Scan for the cell matching the given text and deliver its [X, Y] coordinate at center. 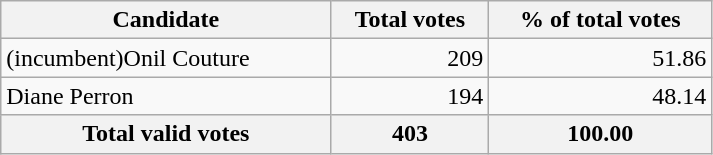
Diane Perron [166, 96]
Total valid votes [166, 134]
(incumbent)Onil Couture [166, 58]
209 [410, 58]
194 [410, 96]
Candidate [166, 20]
Total votes [410, 20]
403 [410, 134]
% of total votes [600, 20]
100.00 [600, 134]
51.86 [600, 58]
48.14 [600, 96]
